Capture the cell that displays the provided text and extract its [X, Y] central coordinate. 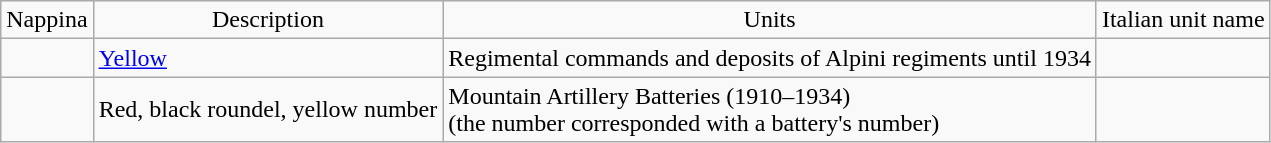
Mountain Artillery Batteries (1910–1934)(the number corresponded with a battery's number) [770, 110]
Nappina [47, 20]
Yellow [268, 58]
Red, black roundel, yellow number [268, 110]
Description [268, 20]
Units [770, 20]
Italian unit name [1183, 20]
Regimental commands and deposits of Alpini regiments until 1934 [770, 58]
